Identify which cell holds the provided text, then report its (x, y) central coordinate. 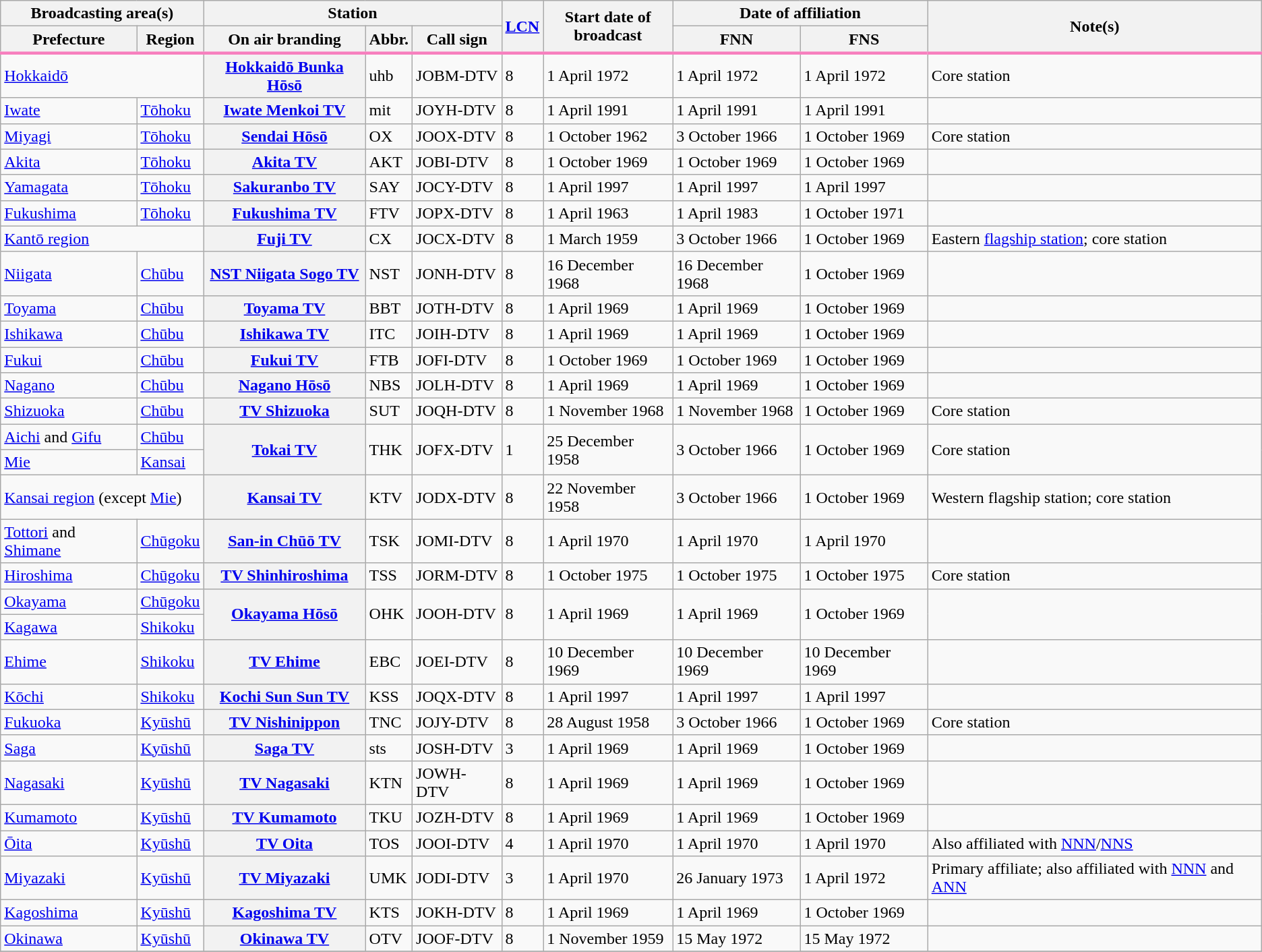
Kagoshima (69, 913)
1 April 1963 (608, 213)
Niigata (69, 274)
TV Oita (284, 843)
Toyama (69, 308)
SUT (389, 411)
JOMI-DTV (457, 541)
Region (170, 40)
JOOX-DTV (457, 136)
FNN (736, 40)
TKU (389, 817)
Western flagship station; core station (1095, 498)
Tottori and Shimane (69, 541)
Fukuoka (69, 722)
Primary affiliate; also affiliated with NNN and ANN (1095, 878)
Aichi and Gifu (69, 437)
Broadcasting area(s) (102, 13)
Sakuranbo TV (284, 187)
OX (389, 136)
JOOF-DTV (457, 939)
Fukushima TV (284, 213)
Ishikawa (69, 334)
THK (389, 450)
JORM-DTV (457, 576)
26 January 1973 (736, 878)
JOWH-DTV (457, 782)
Fukui TV (284, 359)
LCN (522, 27)
KTV (389, 498)
On air branding (284, 40)
ITC (389, 334)
TV Miyazaki (284, 878)
TV Shizuoka (284, 411)
KTN (389, 782)
Kantō region (102, 239)
Saga (69, 748)
Tokai TV (284, 450)
Fuji TV (284, 239)
TV Shinhiroshima (284, 576)
Okinawa TV (284, 939)
1 October 1971 (864, 213)
TSK (389, 541)
TOS (389, 843)
1 April 1983 (736, 213)
22 November 1958 (608, 498)
JOSH-DTV (457, 748)
FTB (389, 359)
Shizuoka (69, 411)
JOOH-DTV (457, 614)
Akita TV (284, 162)
sts (389, 748)
Miyagi (69, 136)
Hokkaidō (102, 76)
Ishikawa TV (284, 334)
JOQH-DTV (457, 411)
Also affiliated with NNN/NNS (1095, 843)
CX (389, 239)
Nagano (69, 386)
Kumamoto (69, 817)
Nagasaki (69, 782)
Date of affiliation (801, 13)
OTV (389, 939)
TSS (389, 576)
Iwate (69, 111)
Call sign (457, 40)
Kōchi (69, 696)
NST (389, 274)
JOZH-DTV (457, 817)
JONH-DTV (457, 274)
JOIH-DTV (457, 334)
TV Kumamoto (284, 817)
JODI-DTV (457, 878)
Okayama (69, 601)
Ōita (69, 843)
Mie (69, 463)
JOBI-DTV (457, 162)
JOQX-DTV (457, 696)
Eastern flagship station; core station (1095, 239)
Sendai Hōsō (284, 136)
25 December 1958 (608, 450)
4 (522, 843)
JOCY-DTV (457, 187)
Ehime (69, 662)
UMK (389, 878)
JOBM-DTV (457, 76)
KTS (389, 913)
Kansai TV (284, 498)
Hiroshima (69, 576)
SAY (389, 187)
Fukui (69, 359)
Hokkaidō Bunka Hōsō (284, 76)
NST Niigata Sogo TV (284, 274)
Okinawa (69, 939)
FNS (864, 40)
TV Ehime (284, 662)
KSS (389, 696)
FTV (389, 213)
San-in Chūō TV (284, 541)
1 October 1962 (608, 136)
Okayama Hōsō (284, 614)
AKT (389, 162)
Note(s) (1095, 27)
Saga TV (284, 748)
Kochi Sun Sun TV (284, 696)
Kagoshima TV (284, 913)
JOPX-DTV (457, 213)
Station (353, 13)
Yamagata (69, 187)
Akita (69, 162)
uhb (389, 76)
TV Nishinippon (284, 722)
Miyazaki (69, 878)
mit (389, 111)
1 March 1959 (608, 239)
EBC (389, 662)
TV Nagasaki (284, 782)
Kansai region (except Mie) (102, 498)
JOJY-DTV (457, 722)
JOLH-DTV (457, 386)
Kansai (170, 463)
NBS (389, 386)
Nagano Hōsō (284, 386)
JOTH-DTV (457, 308)
JODX-DTV (457, 498)
Toyama TV (284, 308)
Fukushima (69, 213)
JOKH-DTV (457, 913)
JOCX-DTV (457, 239)
Abbr. (389, 40)
Kagawa (69, 627)
BBT (389, 308)
JOFI-DTV (457, 359)
JOFX-DTV (457, 450)
JOYH-DTV (457, 111)
1 November 1959 (608, 939)
Prefecture (69, 40)
1 (522, 450)
JOOI-DTV (457, 843)
Start date ofbroadcast (608, 27)
OHK (389, 614)
TNC (389, 722)
Iwate Menkoi TV (284, 111)
JOEI-DTV (457, 662)
28 August 1958 (608, 722)
